Find where the given text appears and provide that cell's center as (x, y) coordinate. 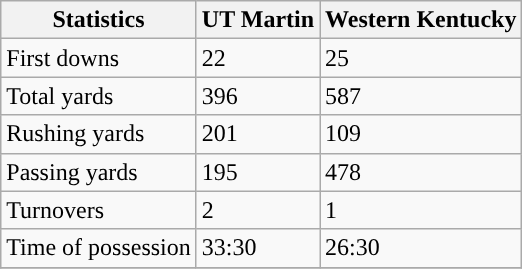
33:30 (258, 248)
201 (258, 134)
UT Martin (258, 20)
26:30 (421, 248)
478 (421, 172)
195 (258, 172)
587 (421, 96)
Total yards (99, 96)
Rushing yards (99, 134)
Time of possession (99, 248)
Western Kentucky (421, 20)
First downs (99, 58)
Passing yards (99, 172)
22 (258, 58)
396 (258, 96)
25 (421, 58)
109 (421, 134)
1 (421, 210)
2 (258, 210)
Statistics (99, 20)
Turnovers (99, 210)
